Capture the cell that displays the provided text and extract its [X, Y] central coordinate. 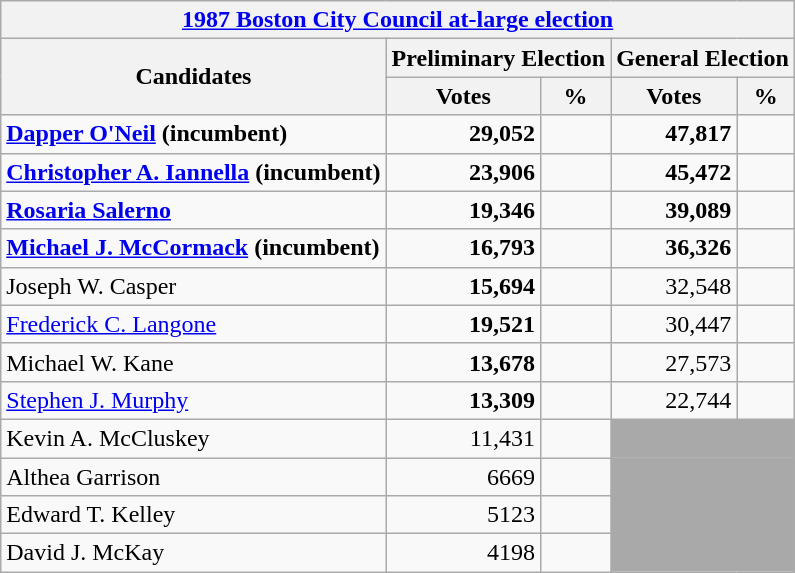
David J. McKay [194, 553]
45,472 [674, 172]
Preliminary Election [498, 58]
Christopher A. Iannella (incumbent) [194, 172]
Rosaria Salerno [194, 210]
39,089 [674, 210]
19,521 [463, 324]
1987 Boston City Council at-large election [398, 20]
27,573 [674, 362]
Frederick C. Langone [194, 324]
5123 [463, 515]
30,447 [674, 324]
13,309 [463, 400]
Michael J. McCormack (incumbent) [194, 248]
General Election [703, 58]
16,793 [463, 248]
36,326 [674, 248]
Candidates [194, 77]
Dapper O'Neil (incumbent) [194, 134]
11,431 [463, 438]
19,346 [463, 210]
13,678 [463, 362]
Edward T. Kelley [194, 515]
22,744 [674, 400]
47,817 [674, 134]
Joseph W. Casper [194, 286]
Kevin A. McCluskey [194, 438]
23,906 [463, 172]
29,052 [463, 134]
15,694 [463, 286]
6669 [463, 477]
4198 [463, 553]
Althea Garrison [194, 477]
Stephen J. Murphy [194, 400]
32,548 [674, 286]
Michael W. Kane [194, 362]
